Output the [X, Y] coordinate of the center of the cell containing the given text.  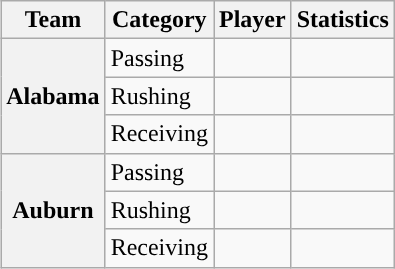
Team [53, 20]
Auburn [53, 210]
Alabama [53, 96]
Player [253, 20]
Statistics [342, 20]
Category [159, 20]
